Locate the cell with the specified text and output its (x, y) center coordinate. 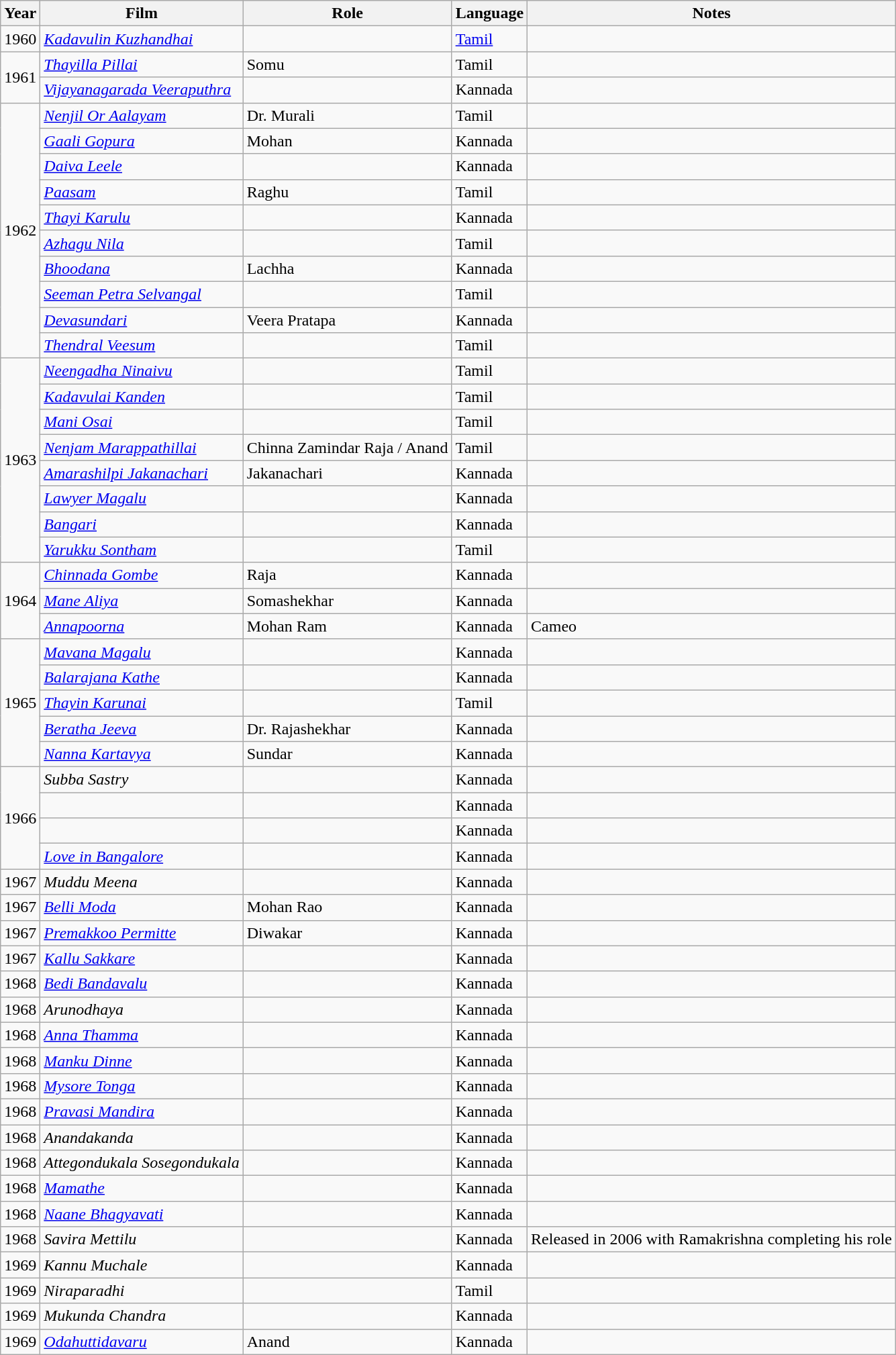
Yarukku Sontham (142, 550)
1966 (20, 818)
Raghu (348, 192)
Love in Bangalore (142, 856)
Attegondukala Sosegondukala (142, 1163)
Kannu Muchale (142, 1265)
Azhagu Nila (142, 243)
Anand (348, 1342)
Devasundari (142, 320)
Lachha (348, 268)
Kadavulin Kuzhandhai (142, 39)
Film (142, 13)
Mysore Tonga (142, 1086)
Premakkoo Permitte (142, 933)
Notes (711, 13)
Nenjil Or Aalayam (142, 115)
Kallu Sakkare (142, 958)
Nenjam Marappathillai (142, 448)
Arunodhaya (142, 1009)
1960 (20, 39)
Diwakar (348, 933)
Bangari (142, 524)
Muddu Meena (142, 882)
Role (348, 13)
Seeman Petra Selvangal (142, 294)
1965 (20, 703)
Thayi Karulu (142, 217)
Naane Bhagyavati (142, 1214)
Sundar (348, 754)
Mani Osai (142, 422)
Released in 2006 with Ramakrishna completing his role (711, 1240)
Thayilla Pillai (142, 64)
Kadavulai Kanden (142, 397)
Mohan Ram (348, 626)
Dr. Rajashekhar (348, 728)
Mane Aliya (142, 601)
Odahuttidavaru (142, 1342)
Manku Dinne (142, 1060)
Annapoorna (142, 626)
Vijayanagarada Veeraputhra (142, 90)
Language (489, 13)
Chinna Zamindar Raja / Anand (348, 448)
Year (20, 13)
Niraparadhi (142, 1291)
Somu (348, 64)
Neengadha Ninaivu (142, 371)
Balarajana Kathe (142, 677)
Subba Sastry (142, 780)
Mukunda Chandra (142, 1316)
1962 (20, 231)
1961 (20, 77)
Daiva Leele (142, 166)
Belli Moda (142, 907)
Savira Mettilu (142, 1240)
Jakanachari (348, 473)
Thendral Veesum (142, 346)
Dr. Murali (348, 115)
Lawyer Magalu (142, 499)
Cameo (711, 626)
Amarashilpi Jakanachari (142, 473)
Somashekhar (348, 601)
Veera Pratapa (348, 320)
Anna Thamma (142, 1035)
Mohan Rao (348, 907)
Mavana Magalu (142, 652)
Mamathe (142, 1189)
Bedi Bandavalu (142, 984)
Nanna Kartavya (142, 754)
Mohan (348, 141)
Paasam (142, 192)
Gaali Gopura (142, 141)
Pravasi Mandira (142, 1111)
Chinnada Gombe (142, 575)
1963 (20, 460)
Anandakanda (142, 1138)
Raja (348, 575)
Beratha Jeeva (142, 728)
Bhoodana (142, 268)
Thayin Karunai (142, 703)
1964 (20, 601)
